Determine the (x, y) coordinate at the center of the cell enclosing the given text.  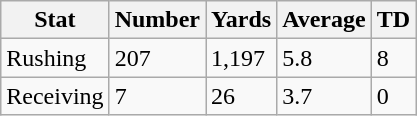
3.7 (324, 96)
Average (324, 20)
26 (242, 96)
5.8 (324, 58)
7 (157, 96)
207 (157, 58)
Stat (55, 20)
Receiving (55, 96)
Rushing (55, 58)
TD (393, 20)
0 (393, 96)
1,197 (242, 58)
8 (393, 58)
Number (157, 20)
Yards (242, 20)
